Locate the cell with the specified text and output its [x, y] center coordinate. 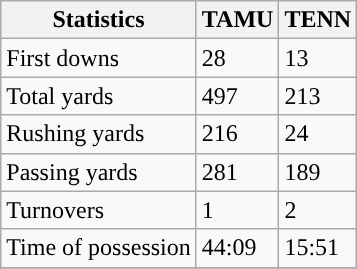
2 [318, 210]
189 [318, 172]
TAMU [238, 20]
Rushing yards [99, 134]
497 [238, 96]
213 [318, 96]
TENN [318, 20]
216 [238, 134]
Turnovers [99, 210]
Passing yards [99, 172]
Statistics [99, 20]
Total yards [99, 96]
44:09 [238, 248]
281 [238, 172]
15:51 [318, 248]
1 [238, 210]
28 [238, 58]
Time of possession [99, 248]
13 [318, 58]
24 [318, 134]
First downs [99, 58]
